Return the (X, Y) coordinate for the center point of the cell that contains the specified text.  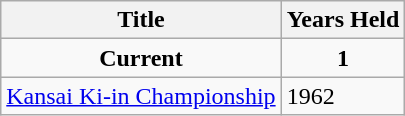
1 (343, 58)
Current (141, 58)
Kansai Ki-in Championship (141, 96)
Title (141, 20)
1962 (343, 96)
Years Held (343, 20)
